Find where the given text appears and provide that cell's center as (X, Y) coordinate. 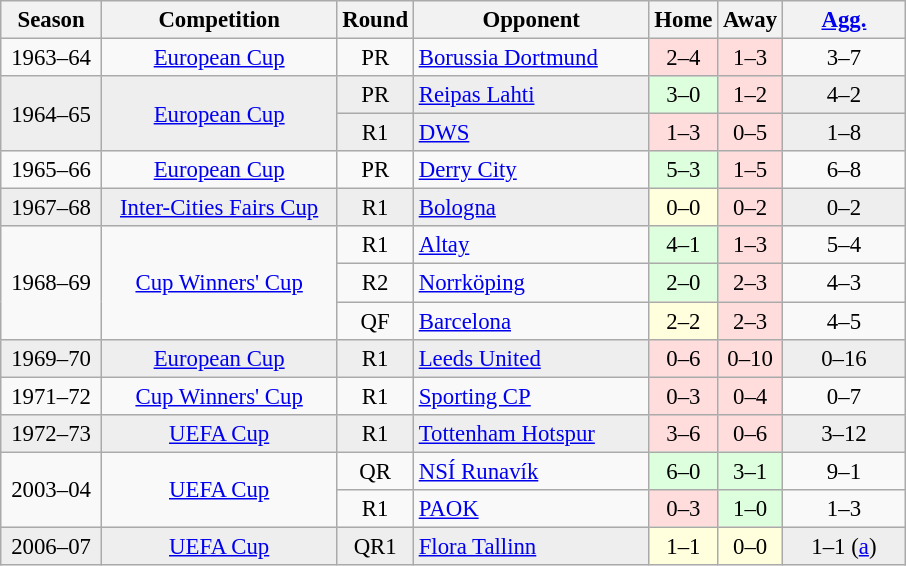
Borussia Dortmund (531, 58)
1971–72 (52, 396)
1972–73 (52, 433)
4–5 (844, 321)
PAOK (531, 509)
0–5 (750, 133)
6–0 (684, 471)
0–16 (844, 358)
2–2 (684, 321)
5–3 (684, 170)
2–4 (684, 58)
9–1 (844, 471)
3–7 (844, 58)
Opponent (531, 20)
1–8 (844, 133)
2006–07 (52, 546)
3–0 (684, 95)
3–6 (684, 433)
2003–04 (52, 490)
Agg. (844, 20)
6–8 (844, 170)
Sporting CP (531, 396)
1968–69 (52, 282)
Derry City (531, 170)
1964–65 (52, 114)
1–5 (750, 170)
1965–66 (52, 170)
1–1 (a) (844, 546)
QR1 (375, 546)
Altay (531, 245)
5–4 (844, 245)
Reipas Lahti (531, 95)
1–1 (684, 546)
Inter-Cities Fairs Cup (219, 208)
Tottenham Hotspur (531, 433)
1–2 (750, 95)
0–4 (750, 396)
0–7 (844, 396)
1969–70 (52, 358)
1963–64 (52, 58)
0–10 (750, 358)
Bologna (531, 208)
3–12 (844, 433)
R2 (375, 283)
4–1 (684, 245)
Leeds United (531, 358)
Competition (219, 20)
Round (375, 20)
Norrköping (531, 283)
QR (375, 471)
Away (750, 20)
1–0 (750, 509)
NSÍ Runavík (531, 471)
DWS (531, 133)
3–1 (750, 471)
2–0 (684, 283)
4–3 (844, 283)
Flora Tallinn (531, 546)
QF (375, 321)
4–2 (844, 95)
Home (684, 20)
Barcelona (531, 321)
1967–68 (52, 208)
Season (52, 20)
